Extract the (X, Y) coordinate from the center of the cell holding the provided text.  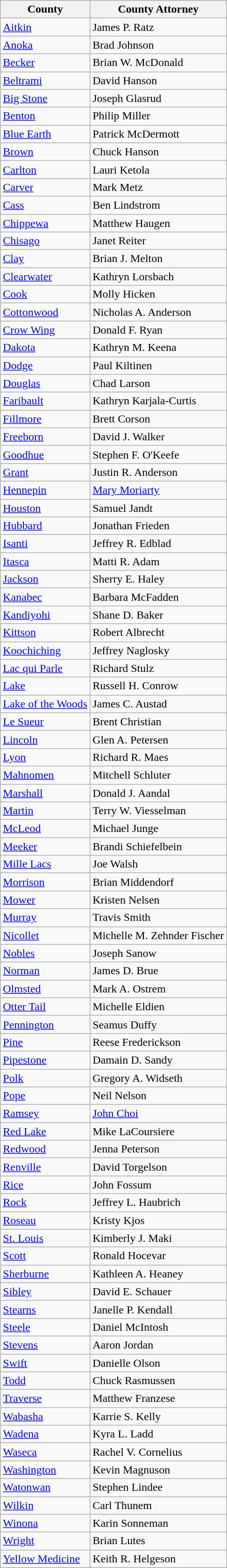
Lauri Ketola (158, 169)
Kathryn Karjala-Curtis (158, 401)
Cass (45, 205)
John Choi (158, 1114)
Martin (45, 811)
Jeffrey Naglosky (158, 650)
Donald J. Aandal (158, 793)
Carver (45, 187)
Sibley (45, 1291)
Glen A. Petersen (158, 739)
Koochiching (45, 650)
Brett Corson (158, 419)
Clay (45, 259)
Gregory A. Widseth (158, 1078)
Olmsted (45, 989)
Ben Lindstrom (158, 205)
James P. Ratz (158, 27)
Karrie S. Kelly (158, 1416)
St. Louis (45, 1238)
Otter Tail (45, 1006)
Donald F. Ryan (158, 330)
Jenna Peterson (158, 1149)
Kittson (45, 633)
Traverse (45, 1399)
Neil Nelson (158, 1096)
Morrison (45, 882)
Marshall (45, 793)
Nicholas A. Anderson (158, 312)
Sherburne (45, 1274)
Jonathan Frieden (158, 526)
Philip Miller (158, 116)
County (45, 9)
Faribault (45, 401)
Rock (45, 1203)
Cottonwood (45, 312)
Daniel McIntosh (158, 1327)
Stephen F. O'Keefe (158, 454)
Janelle P. Kendall (158, 1309)
Mille Lacs (45, 864)
Brian Lutes (158, 1541)
Brian J. Melton (158, 259)
Karin Sonneman (158, 1523)
Lac qui Parle (45, 668)
Stearns (45, 1309)
Mark A. Ostrem (158, 989)
Douglas (45, 383)
Kathryn Lorsbach (158, 277)
Michelle Eldien (158, 1006)
Lake (45, 686)
Carlton (45, 169)
Red Lake (45, 1131)
Houston (45, 508)
Seamus Duffy (158, 1024)
Sherry E. Haley (158, 579)
David Torgelson (158, 1167)
Mahnomen (45, 775)
Becker (45, 63)
Aitkin (45, 27)
Michelle M. Zehnder Fischer (158, 935)
Barbara McFadden (158, 597)
Polk (45, 1078)
Dakota (45, 348)
James C. Austad (158, 704)
Big Stone (45, 98)
Rice (45, 1185)
Janet Reiter (158, 241)
Lake of the Woods (45, 704)
Chisago (45, 241)
Meeker (45, 846)
Mitchell Schluter (158, 775)
Kevin Magnuson (158, 1470)
Kathryn M. Keena (158, 348)
Grant (45, 472)
Watonwan (45, 1488)
Winona (45, 1523)
Pipestone (45, 1060)
Kimberly J. Maki (158, 1238)
Joseph Sanow (158, 953)
Clearwater (45, 277)
Dodge (45, 365)
Damain D. Sandy (158, 1060)
Mary Moriarty (158, 490)
Richard R. Maes (158, 757)
Pope (45, 1096)
Robert Albrecht (158, 633)
Matthew Haugen (158, 223)
Stevens (45, 1345)
Reese Frederickson (158, 1042)
Redwood (45, 1149)
Wilkin (45, 1505)
Kandiyohi (45, 615)
Nicollet (45, 935)
Brent Christian (158, 722)
Freeborn (45, 437)
Chuck Rasmussen (158, 1381)
Richard Stulz (158, 668)
Pine (45, 1042)
Travis Smith (158, 918)
Chippewa (45, 223)
Scott (45, 1256)
Russell H. Conrow (158, 686)
Wright (45, 1541)
Aaron Jordan (158, 1345)
Isanti (45, 544)
Matthew Franzese (158, 1399)
Shane D. Baker (158, 615)
Waseca (45, 1452)
Chad Larson (158, 383)
Ramsey (45, 1114)
John Fossum (158, 1185)
Benton (45, 116)
Swift (45, 1363)
Patrick McDermott (158, 134)
Blue Earth (45, 134)
Matti R. Adam (158, 562)
Mark Metz (158, 187)
Brian W. McDonald (158, 63)
Justin R. Anderson (158, 472)
Cook (45, 294)
Murray (45, 918)
Fillmore (45, 419)
Paul Kiltinen (158, 365)
Goodhue (45, 454)
Stephen Lindee (158, 1488)
Kristy Kjos (158, 1220)
Washington (45, 1470)
Wadena (45, 1434)
Yellow Medicine (45, 1559)
Molly Hicken (158, 294)
County Attorney (158, 9)
Roseau (45, 1220)
Mower (45, 900)
Hennepin (45, 490)
McLeod (45, 829)
Renville (45, 1167)
Brown (45, 152)
Jeffrey L. Haubrich (158, 1203)
Hubbard (45, 526)
Rachel V. Cornelius (158, 1452)
Mike LaCoursiere (158, 1131)
Danielle Olson (158, 1363)
Pennington (45, 1024)
Norman (45, 971)
Crow Wing (45, 330)
Joseph Glasrud (158, 98)
James D. Brue (158, 971)
Kyra L. Ladd (158, 1434)
Brad Johnson (158, 45)
Jackson (45, 579)
Chuck Hanson (158, 152)
Anoka (45, 45)
Wabasha (45, 1416)
Kanabec (45, 597)
Keith R. Helgeson (158, 1559)
Todd (45, 1381)
Beltrami (45, 80)
Lyon (45, 757)
Kathleen A. Heaney (158, 1274)
Brandi Schiefelbein (158, 846)
Steele (45, 1327)
Brian Middendorf (158, 882)
Joe Walsh (158, 864)
David J. Walker (158, 437)
Nobles (45, 953)
Samuel Jandt (158, 508)
David Hanson (158, 80)
Kristen Nelsen (158, 900)
Ronald Hocevar (158, 1256)
Jeffrey R. Edblad (158, 544)
David E. Schauer (158, 1291)
Le Sueur (45, 722)
Lincoln (45, 739)
Terry W. Viesselman (158, 811)
Carl Thunem (158, 1505)
Itasca (45, 562)
Michael Junge (158, 829)
